Locate the cell with the specified text and output its (X, Y) center coordinate. 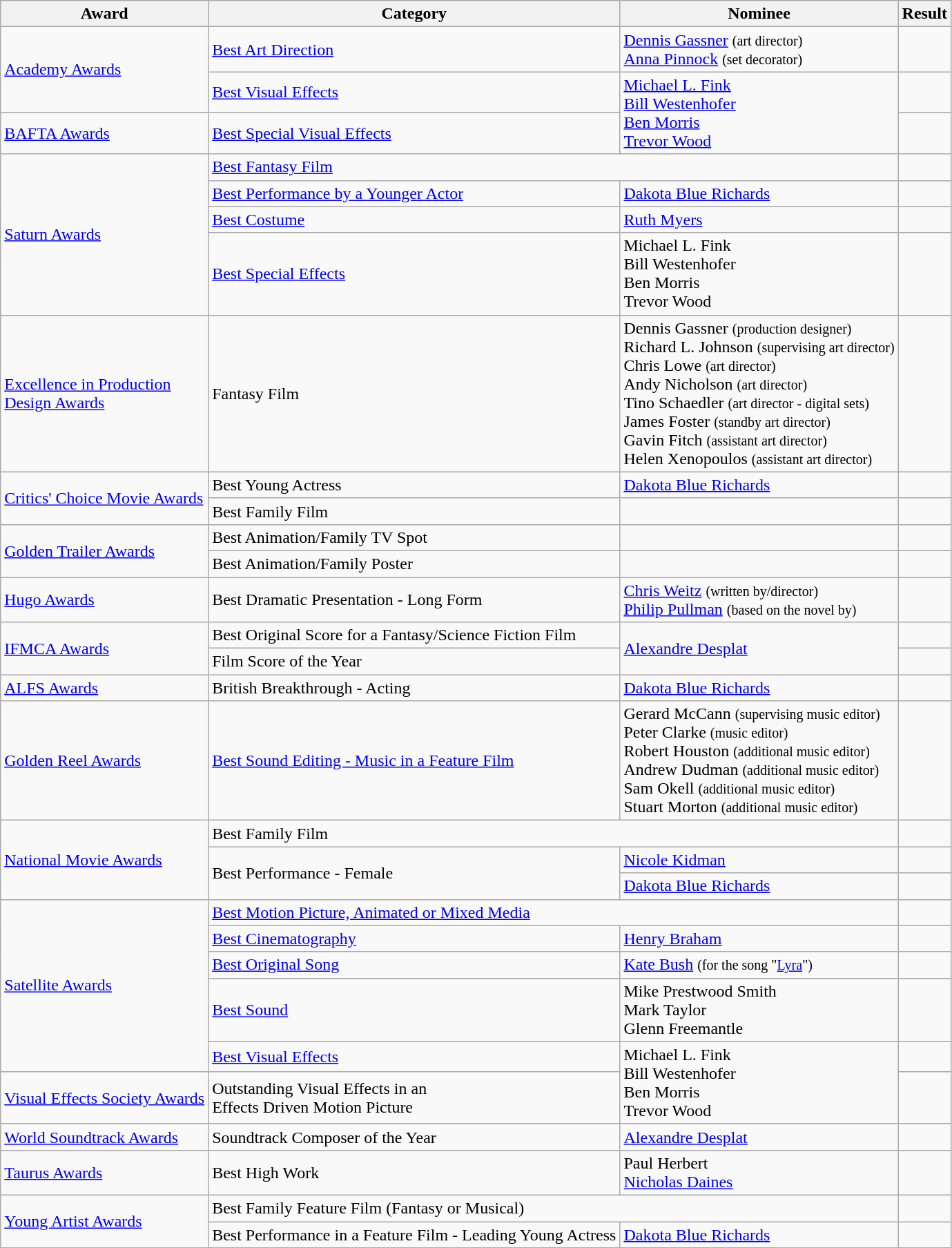
IFMCA Awards (105, 649)
Best Special Visual Effects (414, 133)
Best Family Feature Film (Fantasy or Musical) (554, 1208)
Golden Trailer Awards (105, 550)
Henry Braham (759, 939)
Best Art Direction (414, 50)
Academy Awards (105, 70)
Award (105, 14)
Category (414, 14)
Kate Bush (for the song "Lyra") (759, 965)
Best Dramatic Presentation - Long Form (414, 599)
Best Performance by a Younger Actor (414, 193)
BAFTA Awards (105, 133)
Best Performance in a Feature Film - Leading Young Actress (414, 1234)
Best Original Score for a Fantasy/Science Fiction Film (414, 635)
Best Motion Picture, Animated or Mixed Media (554, 912)
Soundtrack Composer of the Year (414, 1137)
Mike Prestwood SmithMark TaylorGlenn Freemantle (759, 1010)
Outstanding Visual Effects in anEffects Driven Motion Picture (414, 1098)
British Breakthrough - Acting (414, 688)
Chris Weitz (written by/director)Philip Pullman (based on the novel by) (759, 599)
Ruth Myers (759, 220)
Saturn Awards (105, 235)
Best Animation/Family Poster (414, 564)
Dennis Gassner (art director)Anna Pinnock (set decorator) (759, 50)
Paul HerbertNicholas Daines (759, 1173)
Film Score of the Year (414, 662)
National Movie Awards (105, 860)
Best Performance - Female (414, 873)
Fantasy Film (414, 394)
ALFS Awards (105, 688)
Critics' Choice Movie Awards (105, 498)
Nominee (759, 14)
Best High Work (414, 1173)
Nicole Kidman (759, 860)
Taurus Awards (105, 1173)
Best Original Song (414, 965)
Young Artist Awards (105, 1221)
Best Young Actress (414, 485)
Best Cinematography (414, 939)
Best Special Effects (414, 273)
Best Sound Editing - Music in a Feature Film (414, 761)
Golden Reel Awards (105, 761)
Visual Effects Society Awards (105, 1098)
Result (924, 14)
World Soundtrack Awards (105, 1137)
Best Sound (414, 1010)
Excellence in ProductionDesign Awards (105, 394)
Satellite Awards (105, 986)
Hugo Awards (105, 599)
Best Costume (414, 220)
Best Animation/Family TV Spot (414, 537)
Best Fantasy Film (554, 167)
